Output the [X, Y] coordinate of the center of the cell containing the given text.  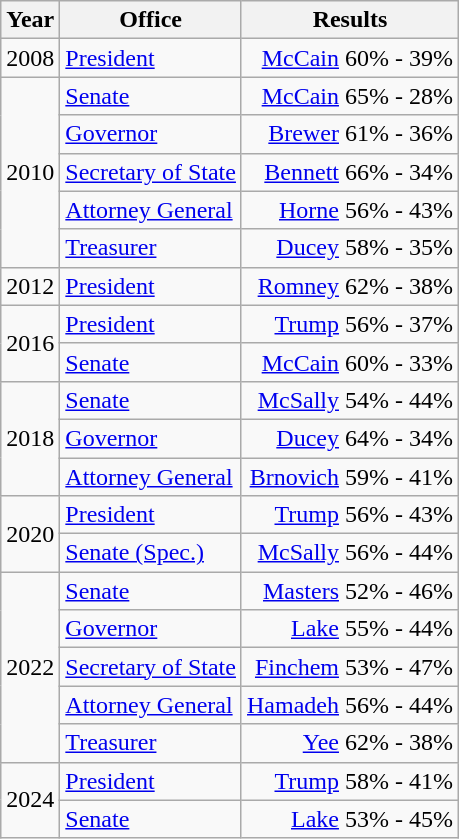
McCain 60% - 39% [350, 58]
McSally 54% - 44% [350, 400]
2010 [30, 172]
2016 [30, 343]
Office [151, 20]
Ducey 58% - 35% [350, 248]
McCain 65% - 28% [350, 96]
Masters 52% - 46% [350, 591]
2012 [30, 286]
Senate (Spec.) [151, 553]
Ducey 64% - 34% [350, 438]
Trump 56% - 37% [350, 324]
2022 [30, 667]
Horne 56% - 43% [350, 210]
Results [350, 20]
Brewer 61% - 36% [350, 134]
Lake 53% - 45% [350, 819]
Trump 56% - 43% [350, 515]
McSally 56% - 44% [350, 553]
Brnovich 59% - 41% [350, 477]
McCain 60% - 33% [350, 362]
Trump 58% - 41% [350, 781]
Lake 55% - 44% [350, 629]
2024 [30, 800]
Year [30, 20]
Hamadeh 56% - 44% [350, 705]
2020 [30, 534]
2018 [30, 438]
Bennett 66% - 34% [350, 172]
Romney 62% - 38% [350, 286]
2008 [30, 58]
Yee 62% - 38% [350, 743]
Finchem 53% - 47% [350, 667]
